Return (x, y) of the center of cell containing provided text 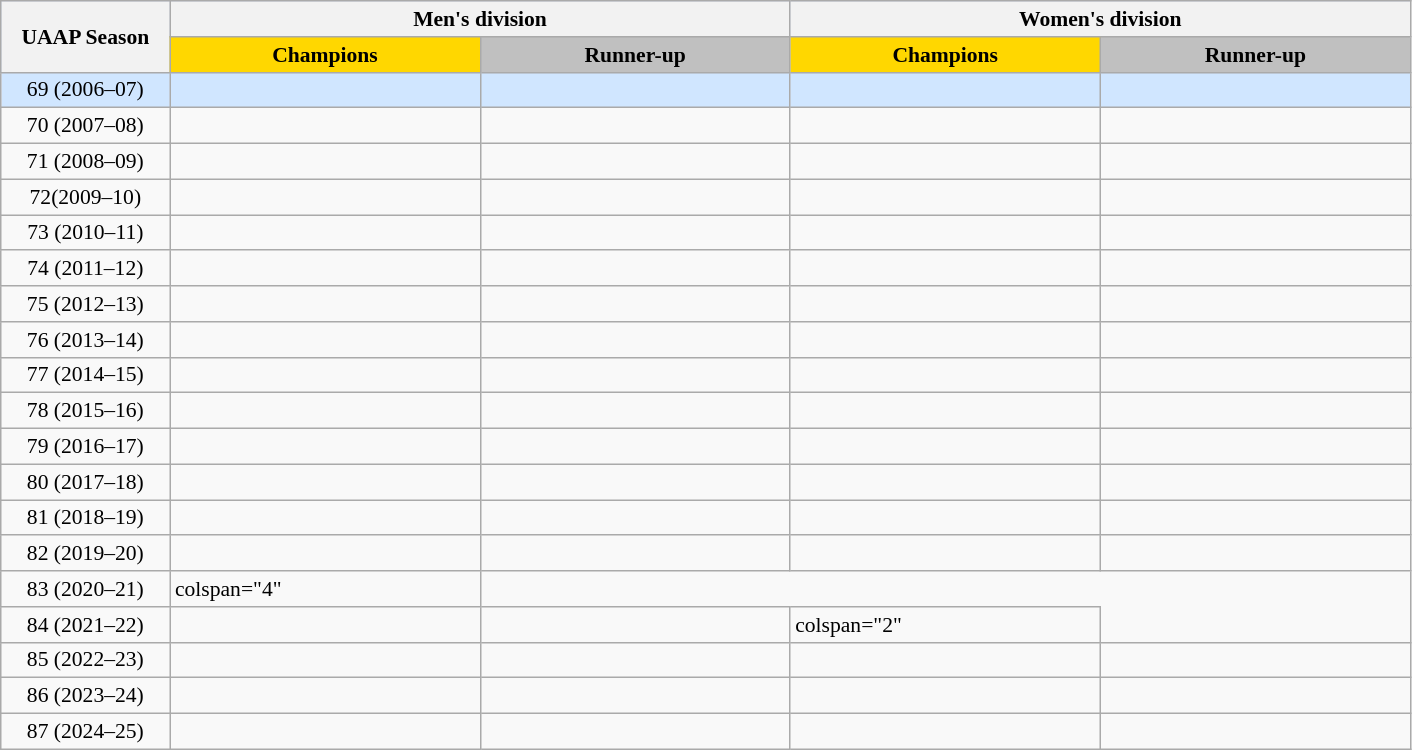
69 (2006–07) (86, 90)
Men's division (480, 19)
colspan="2" (945, 625)
84 (2021–22) (86, 625)
79 (2016–17) (86, 447)
UAAP Season (86, 36)
86 (2023–24) (86, 696)
83 (2020–21) (86, 589)
Women's division (1100, 19)
78 (2015–16) (86, 411)
72(2009–10) (86, 197)
85 (2022–23) (86, 660)
77 (2014–15) (86, 375)
82 (2019–20) (86, 554)
colspan="4" (325, 589)
80 (2017–18) (86, 482)
76 (2013–14) (86, 340)
74 (2011–12) (86, 269)
73 (2010–11) (86, 233)
70 (2007–08) (86, 126)
71 (2008–09) (86, 162)
87 (2024–25) (86, 732)
75 (2012–13) (86, 304)
81 (2018–19) (86, 518)
